Extract the (x, y) coordinate from the center of the cell holding the provided text.  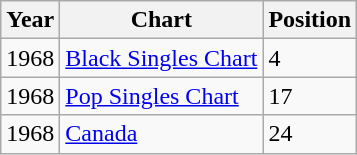
Pop Singles Chart (162, 96)
Chart (162, 20)
17 (310, 96)
Year (30, 20)
Position (310, 20)
Black Singles Chart (162, 58)
4 (310, 58)
24 (310, 134)
Canada (162, 134)
